Extract the (x, y) coordinate from the center of the cell holding the provided text.  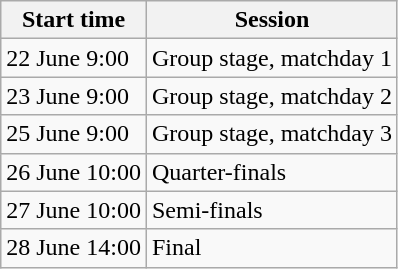
Group stage, matchday 1 (272, 58)
Quarter-finals (272, 172)
Final (272, 248)
Session (272, 20)
26 June 10:00 (74, 172)
Group stage, matchday 2 (272, 96)
22 June 9:00 (74, 58)
27 June 10:00 (74, 210)
25 June 9:00 (74, 134)
Start time (74, 20)
23 June 9:00 (74, 96)
Group stage, matchday 3 (272, 134)
28 June 14:00 (74, 248)
Semi-finals (272, 210)
